Find where the given text appears and provide that cell's center as [X, Y] coordinate. 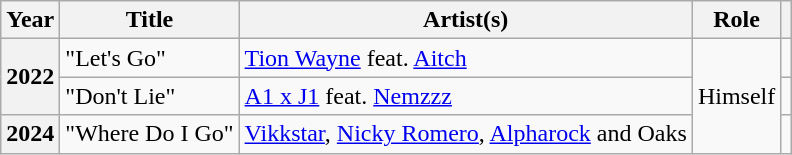
2022 [30, 77]
"Don't Lie" [150, 96]
"Where Do I Go" [150, 134]
Title [150, 20]
A1 x J1 feat. Nemzzz [466, 96]
Tion Wayne feat. Aitch [466, 58]
Vikkstar, Nicky Romero, Alpharock and Oaks [466, 134]
Year [30, 20]
"Let's Go" [150, 58]
Himself [736, 96]
Role [736, 20]
2024 [30, 134]
Artist(s) [466, 20]
